Locate the cell with the specified text and output its (X, Y) center coordinate. 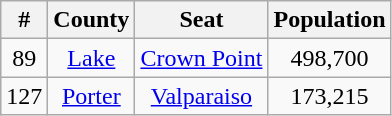
# (24, 20)
Valparaiso (202, 96)
173,215 (330, 96)
89 (24, 58)
Crown Point (202, 58)
127 (24, 96)
Seat (202, 20)
498,700 (330, 58)
Porter (92, 96)
Population (330, 20)
Lake (92, 58)
County (92, 20)
